Extract the [x, y] coordinate from the center of the cell holding the provided text.  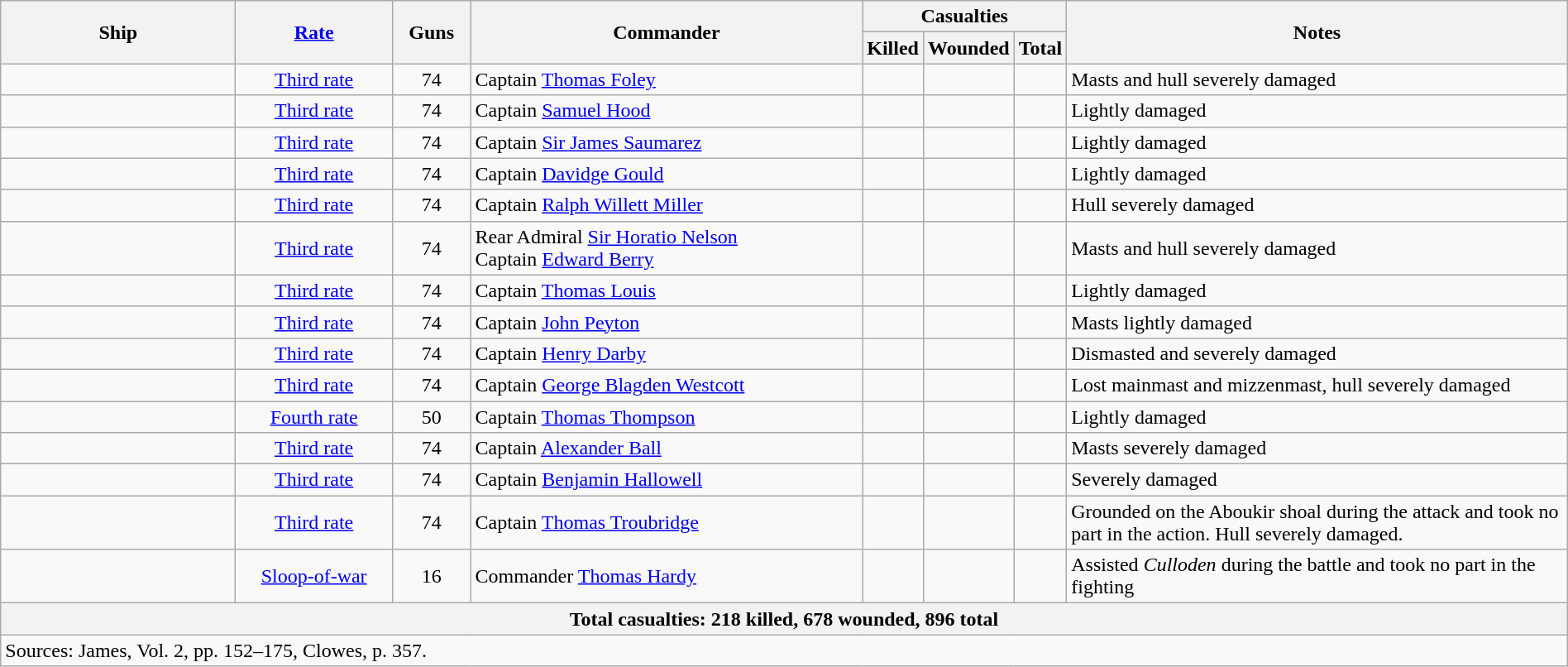
Captain Thomas Thompson [667, 416]
Severely damaged [1317, 480]
Captain Samuel Hood [667, 111]
Casualties [964, 17]
Captain Benjamin Hallowell [667, 480]
Captain Sir James Saumarez [667, 142]
Grounded on the Aboukir shoal during the attack and took no part in the action. Hull severely damaged. [1317, 523]
50 [432, 416]
Hull severely damaged [1317, 205]
Total casualties: 218 killed, 678 wounded, 896 total [784, 619]
Captain Thomas Louis [667, 290]
Captain Ralph Willett Miller [667, 205]
Masts severely damaged [1317, 449]
Guns [432, 32]
Rear Admiral Sir Horatio NelsonCaptain Edward Berry [667, 248]
Fourth rate [314, 416]
Captain George Blagden Westcott [667, 385]
Notes [1317, 32]
Sources: James, Vol. 2, pp. 152–175, Clowes, p. 357. [784, 650]
Lost mainmast and mizzenmast, hull severely damaged [1317, 385]
Captain Alexander Ball [667, 449]
Wounded [968, 48]
Captain Davidge Gould [667, 174]
Captain Thomas Troubridge [667, 523]
Assisted Culloden during the battle and took no part in the fighting [1317, 576]
Killed [893, 48]
Captain John Peyton [667, 322]
Masts lightly damaged [1317, 322]
Commander [667, 32]
Rate [314, 32]
Captain Thomas Foley [667, 79]
16 [432, 576]
Dismasted and severely damaged [1317, 353]
Ship [118, 32]
Captain Henry Darby [667, 353]
Commander Thomas Hardy [667, 576]
Sloop-of-war [314, 576]
Total [1040, 48]
